Scan for the cell matching the given text and deliver its (X, Y) coordinate at center. 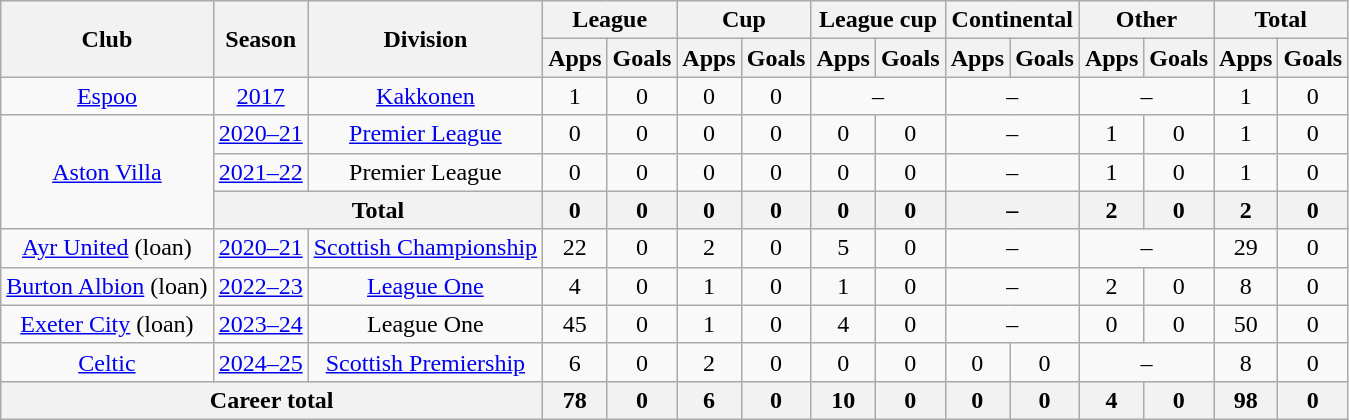
League cup (878, 20)
2021–22 (260, 172)
Scottish Championship (425, 248)
50 (1246, 324)
Scottish Premiership (425, 362)
2017 (260, 96)
10 (843, 400)
29 (1246, 248)
Continental (1012, 20)
Celtic (107, 362)
Exeter City (loan) (107, 324)
78 (575, 400)
22 (575, 248)
2024–25 (260, 362)
League (610, 20)
Career total (272, 400)
Club (107, 39)
Kakkonen (425, 96)
Aston Villa (107, 172)
Ayr United (loan) (107, 248)
98 (1246, 400)
5 (843, 248)
Division (425, 39)
2023–24 (260, 324)
45 (575, 324)
Other (1146, 20)
Cup (744, 20)
Season (260, 39)
Espoo (107, 96)
2022–23 (260, 286)
Burton Albion (loan) (107, 286)
